Extract the [X, Y] coordinate from the center of the cell holding the provided text.  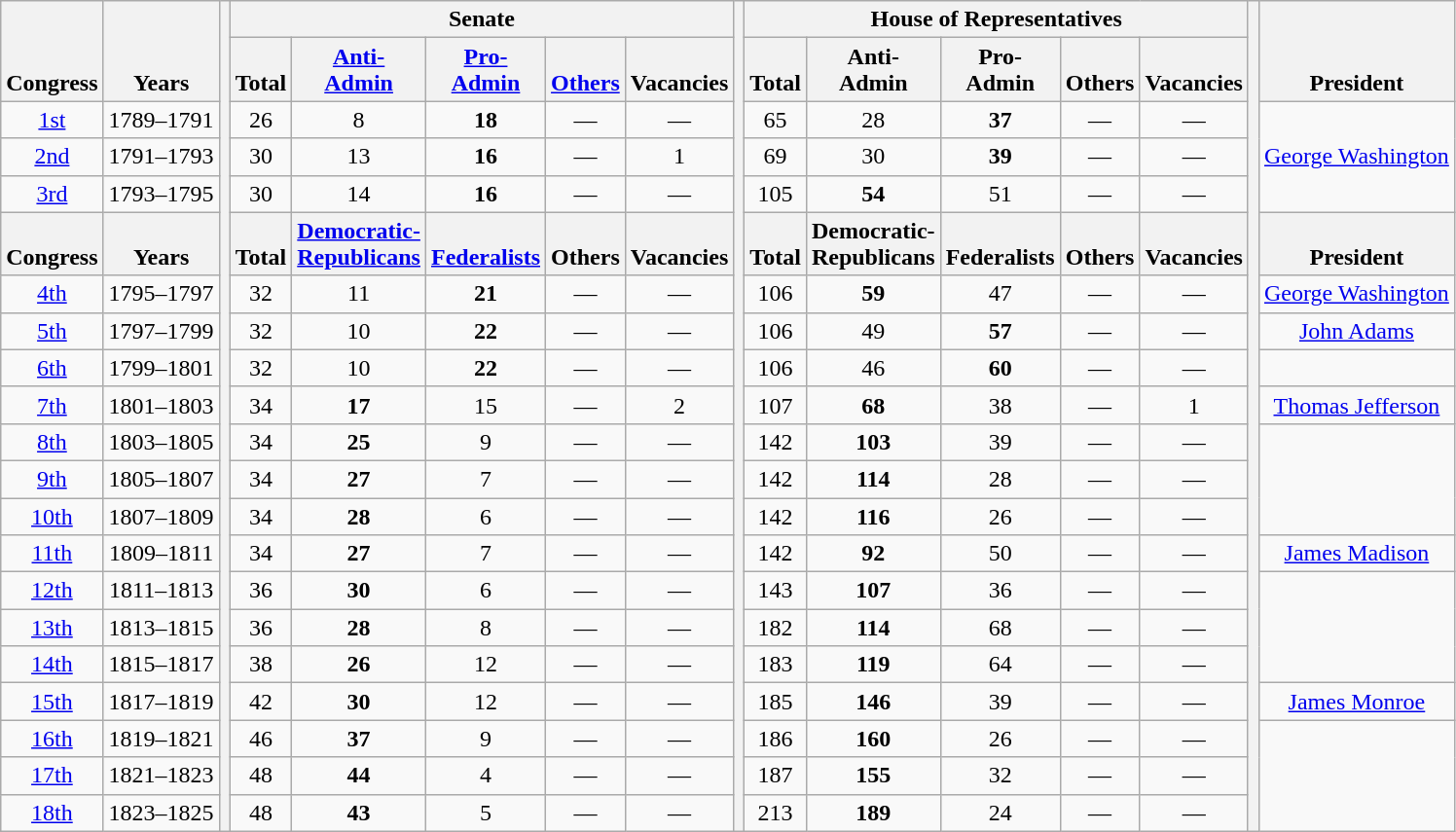
1817–1819 [162, 702]
5th [53, 331]
1821–1823 [162, 776]
105 [776, 194]
17th [53, 776]
7th [53, 405]
1795–1797 [162, 294]
1793–1795 [162, 194]
183 [776, 665]
5 [485, 813]
8th [53, 442]
143 [776, 591]
185 [776, 702]
182 [776, 628]
2 [679, 405]
1791–1793 [162, 157]
15 [485, 405]
18 [485, 120]
1811–1813 [162, 591]
1815–1817 [162, 665]
Thomas Jefferson [1357, 405]
21 [485, 294]
24 [1001, 813]
1819–1821 [162, 739]
1809–1811 [162, 554]
14 [359, 194]
1797–1799 [162, 331]
187 [776, 776]
1805–1807 [162, 479]
13th [53, 628]
14th [53, 665]
1823–1825 [162, 813]
50 [1001, 554]
6th [53, 368]
16th [53, 739]
11th [53, 554]
69 [776, 157]
57 [1001, 331]
160 [873, 739]
1789–1791 [162, 120]
4 [485, 776]
18th [53, 813]
44 [359, 776]
3rd [53, 194]
1799–1801 [162, 368]
9th [53, 479]
64 [1001, 665]
54 [873, 194]
1803–1805 [162, 442]
213 [776, 813]
12th [53, 591]
65 [776, 120]
116 [873, 517]
189 [873, 813]
1st [53, 120]
10th [53, 517]
59 [873, 294]
47 [1001, 294]
25 [359, 442]
51 [1001, 194]
92 [873, 554]
1813–1815 [162, 628]
James Madison [1357, 554]
186 [776, 739]
James Monroe [1357, 702]
House of Representatives [997, 19]
155 [873, 776]
Senate [482, 19]
John Adams [1357, 331]
1807–1809 [162, 517]
146 [873, 702]
119 [873, 665]
13 [359, 157]
43 [359, 813]
60 [1001, 368]
11 [359, 294]
103 [873, 442]
15th [53, 702]
2nd [53, 157]
49 [873, 331]
1801–1803 [162, 405]
17 [359, 405]
42 [261, 702]
4th [53, 294]
